Locate the cell with the specified text and output its (x, y) center coordinate. 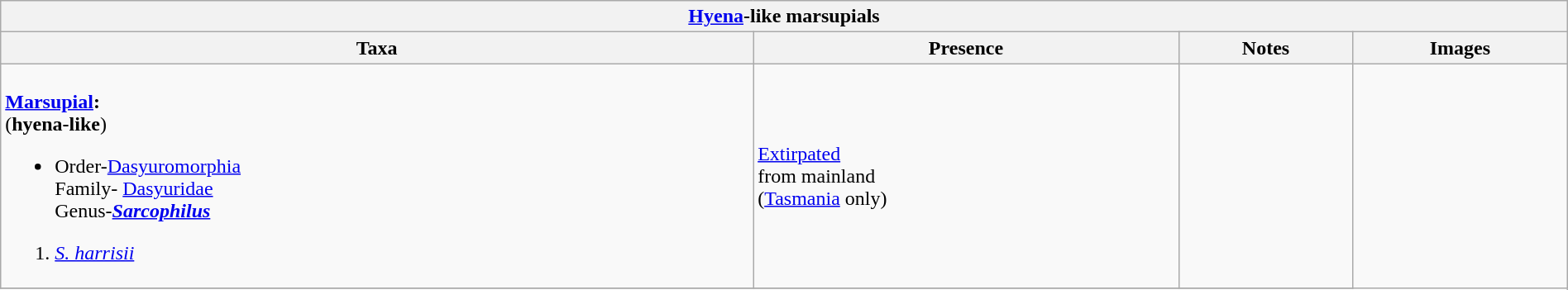
Images (1460, 48)
Notes (1265, 48)
Extirpatedfrom mainland(Tasmania only) (966, 176)
Hyena-like marsupials (784, 17)
Presence (966, 48)
Taxa (377, 48)
Marsupial:(hyena-like)Order-DasyuromorphiaFamily- DasyuridaeGenus-SarcophilusS. harrisii (377, 176)
